Determine the [X, Y] coordinate at the center of the cell enclosing the given text.  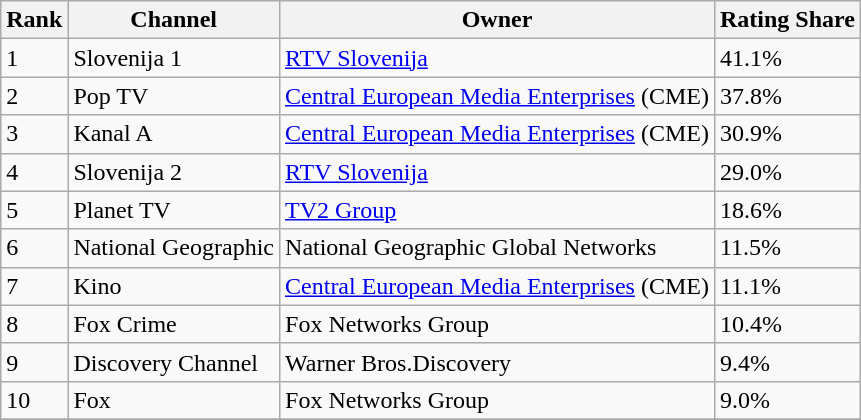
Rating Share [787, 20]
3 [34, 134]
National Geographic Global Networks [498, 248]
9.0% [787, 400]
30.9% [787, 134]
18.6% [787, 210]
Channel [174, 20]
11.5% [787, 248]
5 [34, 210]
Fox Crime [174, 324]
10.4% [787, 324]
Owner [498, 20]
2 [34, 96]
Discovery Channel [174, 362]
Pop TV [174, 96]
1 [34, 58]
Warner Bros.Discovery [498, 362]
Kanal A [174, 134]
Slovenija 2 [174, 172]
TV2 Group [498, 210]
4 [34, 172]
10 [34, 400]
Slovenija 1 [174, 58]
Kino [174, 286]
9 [34, 362]
National Geographic [174, 248]
8 [34, 324]
Fox [174, 400]
41.1% [787, 58]
9.4% [787, 362]
11.1% [787, 286]
7 [34, 286]
6 [34, 248]
37.8% [787, 96]
Rank [34, 20]
29.0% [787, 172]
Planet TV [174, 210]
